Provide the [x, y] coordinate of the cell's center where the given text is located.  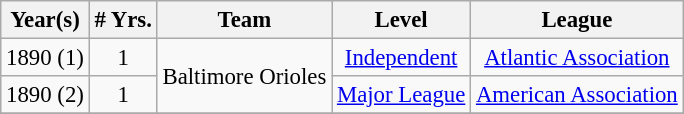
1890 (2) [45, 95]
Year(s) [45, 20]
League [577, 20]
1890 (1) [45, 58]
Baltimore Orioles [244, 76]
Atlantic Association [577, 58]
Independent [402, 58]
Level [402, 20]
# Yrs. [123, 20]
American Association [577, 95]
Team [244, 20]
Major League [402, 95]
